Determine the [x, y] coordinate at the center of the cell enclosing the given text.  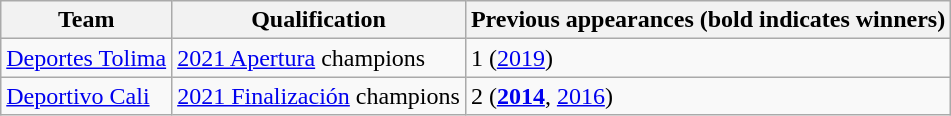
2 (2014, 2016) [708, 96]
Previous appearances (bold indicates winners) [708, 20]
1 (2019) [708, 58]
Qualification [319, 20]
2021 Finalización champions [319, 96]
Team [86, 20]
Deportes Tolima [86, 58]
Deportivo Cali [86, 96]
2021 Apertura champions [319, 58]
